Search for the cell housing the specified text and yield its [X, Y] center coordinate. 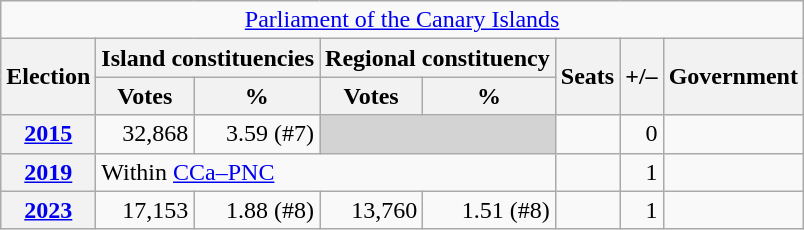
Seats [587, 77]
1.88 (#8) [257, 210]
+/– [642, 77]
Regional constituency [438, 58]
2023 [48, 210]
Within CCa–PNC [326, 172]
17,153 [145, 210]
Parliament of the Canary Islands [402, 20]
13,760 [372, 210]
2015 [48, 134]
32,868 [145, 134]
2019 [48, 172]
Government [733, 77]
3.59 (#7) [257, 134]
0 [642, 134]
Island constituencies [208, 58]
Election [48, 77]
1.51 (#8) [490, 210]
